For the text-containing cell, return its midpoint in [x, y] coordinate format. 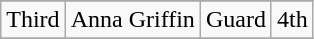
Third [33, 20]
Anna Griffin [132, 20]
4th [292, 20]
Guard [236, 20]
